Capture the cell that displays the provided text and extract its (x, y) central coordinate. 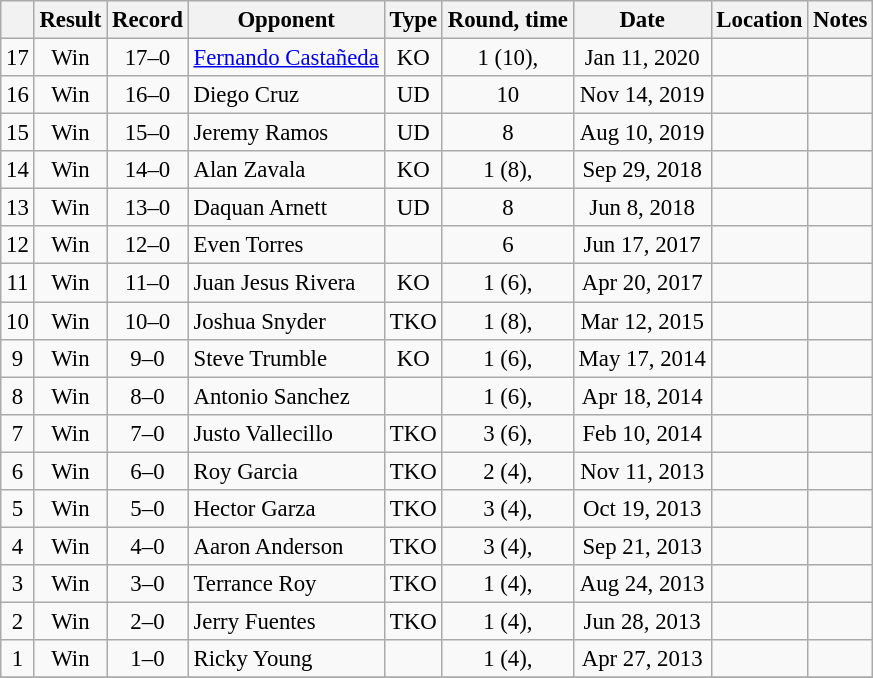
Daquan Arnett (286, 208)
Apr 27, 2013 (642, 659)
Date (642, 20)
Nov 11, 2013 (642, 471)
4–0 (148, 546)
Roy Garcia (286, 471)
16 (18, 95)
3 (6), (508, 433)
1–0 (148, 659)
Ricky Young (286, 659)
Hector Garza (286, 509)
3–0 (148, 584)
13 (18, 208)
Record (148, 20)
11–0 (148, 283)
Diego Cruz (286, 95)
1 (10), (508, 58)
Type (413, 20)
Sep 21, 2013 (642, 546)
Justo Vallecillo (286, 433)
Nov 14, 2019 (642, 95)
5–0 (148, 509)
15 (18, 133)
Steve Trumble (286, 358)
Jun 28, 2013 (642, 621)
17–0 (148, 58)
13–0 (148, 208)
Apr 18, 2014 (642, 396)
Result (70, 20)
17 (18, 58)
Apr 20, 2017 (642, 283)
7 (18, 433)
Juan Jesus Rivera (286, 283)
1 (18, 659)
Opponent (286, 20)
Terrance Roy (286, 584)
2–0 (148, 621)
7–0 (148, 433)
9–0 (148, 358)
3 (18, 584)
2 (18, 621)
Jun 17, 2017 (642, 245)
14 (18, 170)
Oct 19, 2013 (642, 509)
Jeremy Ramos (286, 133)
Jan 11, 2020 (642, 58)
Location (760, 20)
8–0 (148, 396)
Jun 8, 2018 (642, 208)
9 (18, 358)
12 (18, 245)
4 (18, 546)
Aaron Anderson (286, 546)
Jerry Fuentes (286, 621)
5 (18, 509)
Even Torres (286, 245)
Joshua Snyder (286, 321)
6–0 (148, 471)
14–0 (148, 170)
Sep 29, 2018 (642, 170)
Mar 12, 2015 (642, 321)
15–0 (148, 133)
Feb 10, 2014 (642, 433)
16–0 (148, 95)
May 17, 2014 (642, 358)
Aug 10, 2019 (642, 133)
2 (4), (508, 471)
Fernando Castañeda (286, 58)
12–0 (148, 245)
Alan Zavala (286, 170)
Aug 24, 2013 (642, 584)
Notes (840, 20)
10–0 (148, 321)
Antonio Sanchez (286, 396)
Round, time (508, 20)
11 (18, 283)
